Search for the cell housing the specified text and yield its [X, Y] center coordinate. 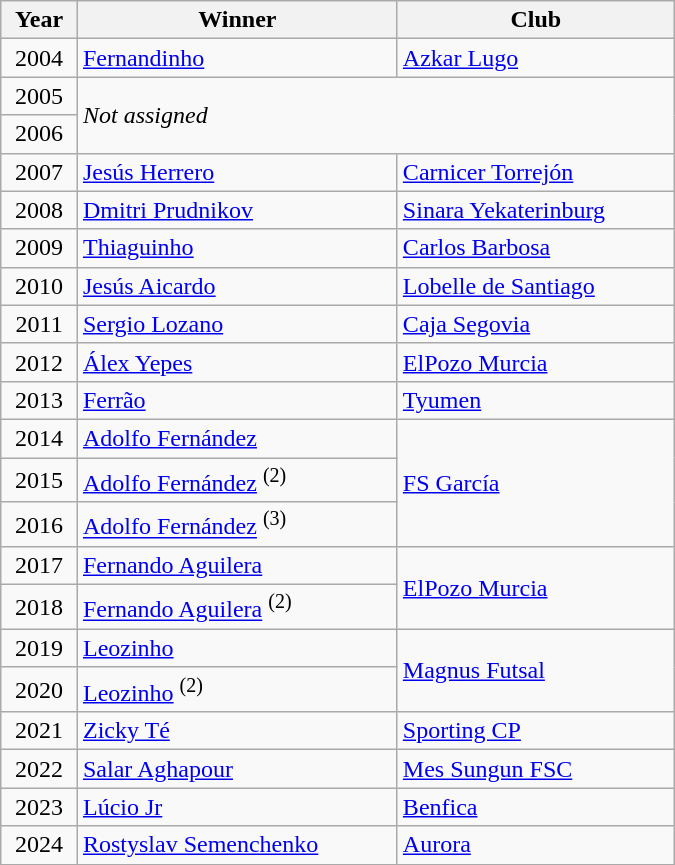
2022 [40, 769]
2017 [40, 566]
Leozinho [237, 648]
2010 [40, 286]
Ferrão [237, 400]
Tyumen [536, 400]
2012 [40, 362]
2019 [40, 648]
2007 [40, 172]
Sporting CP [536, 731]
2016 [40, 524]
Mes Sungun FSC [536, 769]
Adolfo Fernández (2) [237, 480]
2005 [40, 96]
Dmitri Prudnikov [237, 210]
Sergio Lozano [237, 324]
Magnus Futsal [536, 670]
Caja Segovia [536, 324]
2014 [40, 438]
Zicky Té [237, 731]
2013 [40, 400]
Aurora [536, 845]
FS García [536, 482]
2009 [40, 248]
Club [536, 20]
Not assigned [376, 115]
Álex Yepes [237, 362]
Leozinho (2) [237, 690]
Salar Aghapour [237, 769]
Carlos Barbosa [536, 248]
Azkar Lugo [536, 58]
2021 [40, 731]
Lobelle de Santiago [536, 286]
Rostyslav Semenchenko [237, 845]
2023 [40, 807]
Jesús Aicardo [237, 286]
Thiaguinho [237, 248]
Winner [237, 20]
Fernandinho [237, 58]
Lúcio Jr [237, 807]
Adolfo Fernández [237, 438]
2004 [40, 58]
Fernando Aguilera (2) [237, 608]
2018 [40, 608]
2020 [40, 690]
Fernando Aguilera [237, 566]
2011 [40, 324]
Adolfo Fernández (3) [237, 524]
2008 [40, 210]
2015 [40, 480]
2024 [40, 845]
2006 [40, 134]
Benfica [536, 807]
Year [40, 20]
Sinara Yekaterinburg [536, 210]
Jesús Herrero [237, 172]
Carnicer Torrejón [536, 172]
